For the text-containing cell, return its midpoint in [x, y] coordinate format. 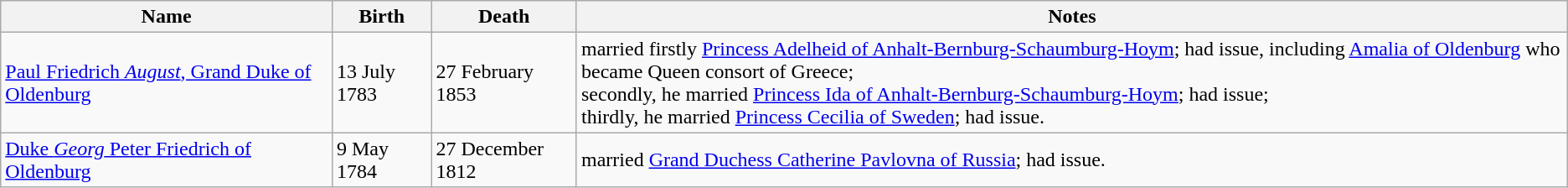
Paul Friedrich August, Grand Duke of Oldenburg [167, 82]
Death [504, 17]
Notes [1072, 17]
27 February 1853 [504, 82]
Name [167, 17]
27 December 1812 [504, 159]
13 July 1783 [381, 82]
Birth [381, 17]
9 May 1784 [381, 159]
Duke Georg Peter Friedrich of Oldenburg [167, 159]
married Grand Duchess Catherine Pavlovna of Russia; had issue. [1072, 159]
